Output the [x, y] coordinate of the center of the cell containing the given text.  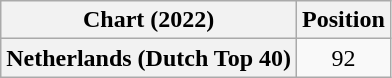
92 [344, 58]
Chart (2022) [149, 20]
Position [344, 20]
Netherlands (Dutch Top 40) [149, 58]
